Output the (X, Y) coordinate of the center of the cell containing the given text.  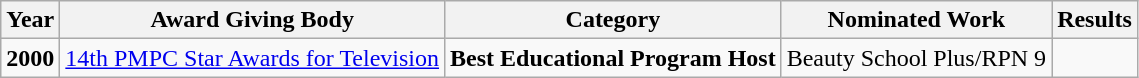
Results (1095, 20)
14th PMPC Star Awards for Television (252, 58)
2000 (30, 58)
Beauty School Plus/RPN 9 (916, 58)
Nominated Work (916, 20)
Year (30, 20)
Award Giving Body (252, 20)
Category (614, 20)
Best Educational Program Host (614, 58)
